Scan for the cell matching the given text and deliver its [x, y] coordinate at center. 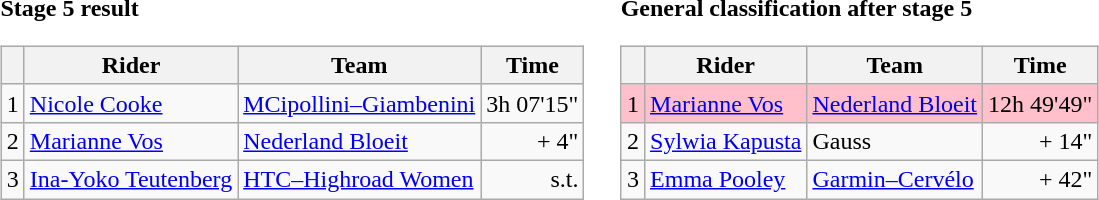
s.t. [532, 179]
+ 42" [1040, 179]
HTC–Highroad Women [360, 179]
12h 49'49" [1040, 103]
Gauss [895, 141]
3h 07'15" [532, 103]
+ 4" [532, 141]
Ina-Yoko Teutenberg [130, 179]
Emma Pooley [726, 179]
+ 14" [1040, 141]
Nicole Cooke [130, 103]
Sylwia Kapusta [726, 141]
MCipollini–Giambenini [360, 103]
Garmin–Cervélo [895, 179]
